Output the (X, Y) coordinate of the center of the cell containing the given text.  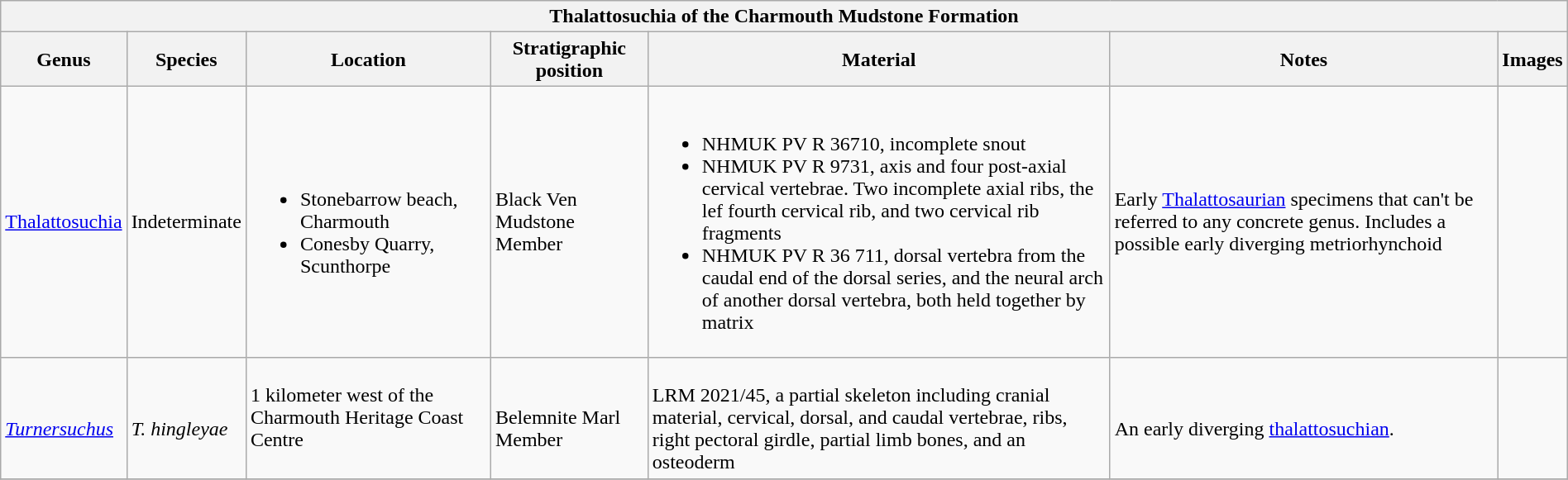
T. hingleyae (186, 418)
Thalattosuchia (64, 221)
Belemnite Marl Member (569, 418)
Early Thalattosaurian specimens that can't be referred to any concrete genus. Includes a possible early diverging metriorhynchoid (1303, 221)
Turnersuchus (64, 418)
Notes (1303, 59)
Genus (64, 59)
1 kilometer west of the Charmouth Heritage Coast Centre (368, 418)
Stratigraphic position (569, 59)
Thalattosuchia of the Charmouth Mudstone Formation (784, 17)
Location (368, 59)
Indeterminate (186, 221)
Species (186, 59)
Stonebarrow beach, CharmouthConesby Quarry, Scunthorpe (368, 221)
An early diverging thalattosuchian. (1303, 418)
Images (1532, 59)
Black Ven Mudstone Member (569, 221)
Material (878, 59)
